Search for the cell housing the specified text and yield its [x, y] center coordinate. 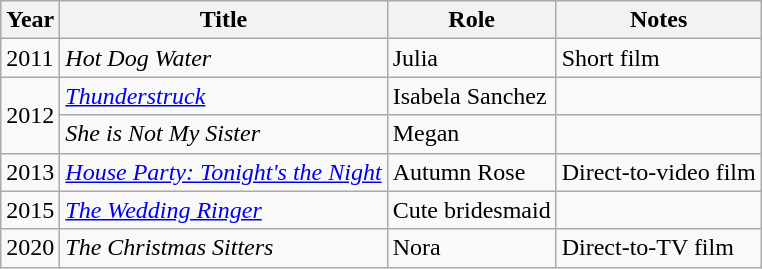
Short film [658, 58]
2011 [30, 58]
Cute bridesmaid [472, 210]
Notes [658, 20]
Megan [472, 134]
Hot Dog Water [224, 58]
Thunderstruck [224, 96]
The Christmas Sitters [224, 248]
Direct-to-TV film [658, 248]
Title [224, 20]
Isabela Sanchez [472, 96]
2013 [30, 172]
Role [472, 20]
2015 [30, 210]
Direct-to-video film [658, 172]
She is Not My Sister [224, 134]
Autumn Rose [472, 172]
2012 [30, 115]
The Wedding Ringer [224, 210]
2020 [30, 248]
House Party: Tonight's the Night [224, 172]
Julia [472, 58]
Year [30, 20]
Nora [472, 248]
